Find where the given text appears and provide that cell's center as (X, Y) coordinate. 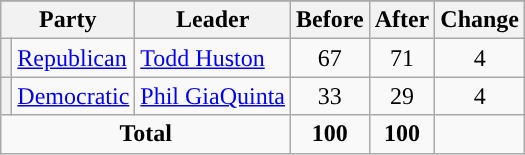
Democratic (74, 96)
Todd Huston (213, 58)
Republican (74, 58)
33 (330, 96)
Leader (213, 20)
29 (402, 96)
67 (330, 58)
After (402, 20)
Total (146, 134)
Party (68, 20)
71 (402, 58)
Before (330, 20)
Phil GiaQuinta (213, 96)
Change (480, 20)
